Extract the [X, Y] coordinate from the center of the cell holding the provided text.  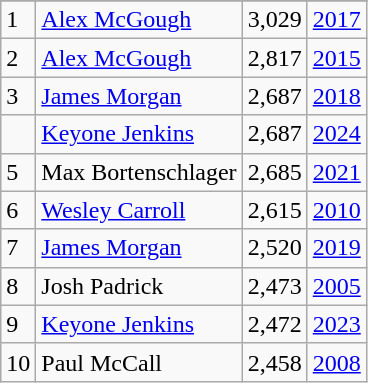
2 [18, 58]
2008 [336, 362]
2,458 [274, 362]
3,029 [274, 20]
2010 [336, 210]
2,472 [274, 324]
2,520 [274, 248]
2,473 [274, 286]
6 [18, 210]
Josh Padrick [139, 286]
2018 [336, 96]
5 [18, 172]
8 [18, 286]
2,817 [274, 58]
1 [18, 20]
Paul McCall [139, 362]
Wesley Carroll [139, 210]
2021 [336, 172]
2017 [336, 20]
2023 [336, 324]
2005 [336, 286]
9 [18, 324]
10 [18, 362]
2015 [336, 58]
7 [18, 248]
2024 [336, 134]
2019 [336, 248]
2,615 [274, 210]
2,685 [274, 172]
Max Bortenschlager [139, 172]
3 [18, 96]
